Detect which cell encompasses the target text, then output its (X, Y) center coordinate. 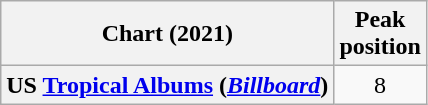
Chart (2021) (168, 34)
8 (380, 85)
Peakposition (380, 34)
US Tropical Albums (Billboard) (168, 85)
